Return the [X, Y] coordinate for the center point of the cell that contains the specified text.  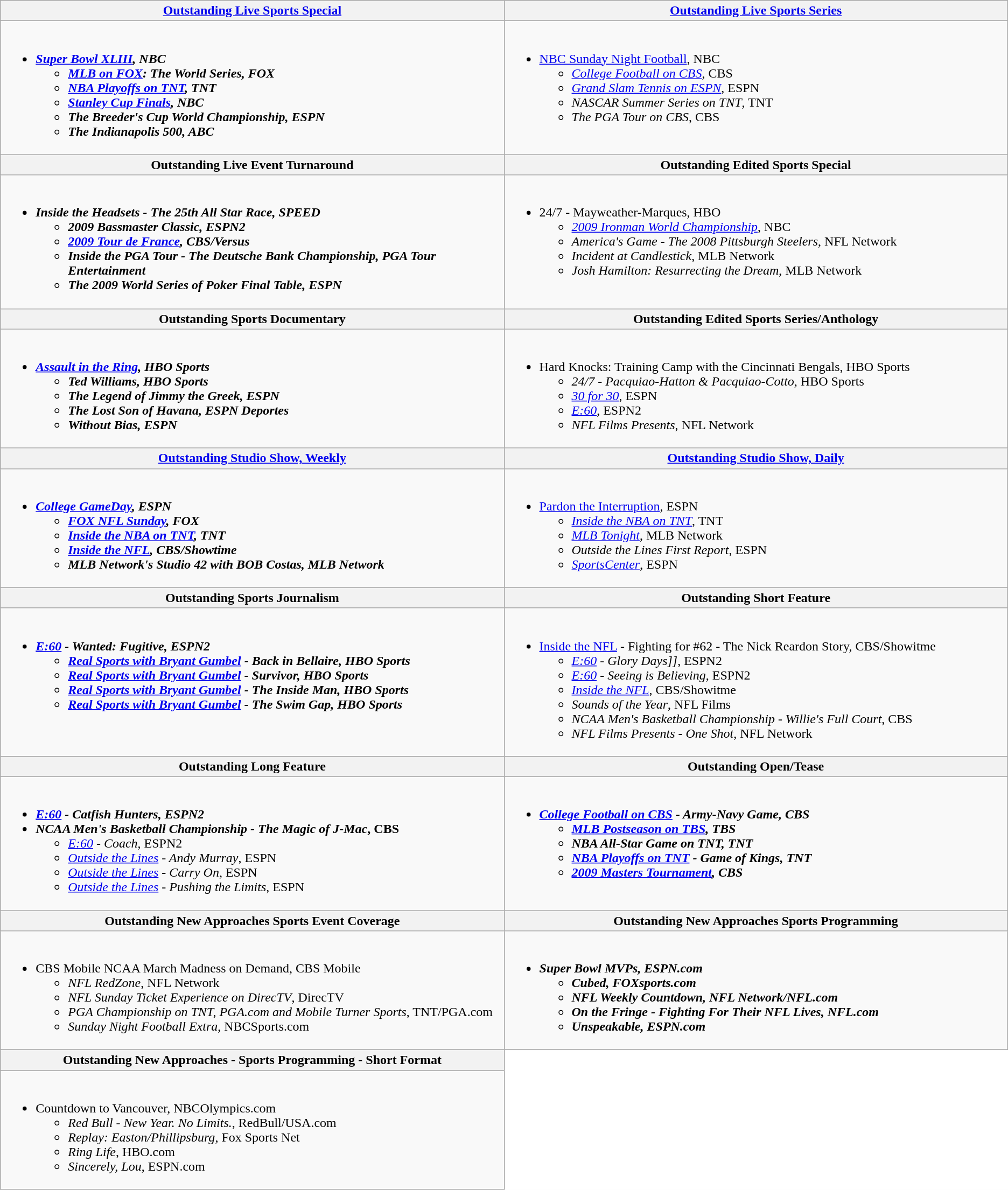
Outstanding Sports Journalism [252, 598]
Outstanding New Approaches Sports Event Coverage [252, 920]
Pardon the Interruption, ESPNInside the NBA on TNT, TNTMLB Tonight, MLB NetworkOutside the Lines First Report, ESPNSportsCenter, ESPN [756, 528]
Outstanding New Approaches Sports Programming [756, 920]
College GameDay, ESPNFOX NFL Sunday, FOXInside the NBA on TNT, TNTInside the NFL, CBS/ShowtimeMLB Network's Studio 42 with BOB Costas, MLB Network [252, 528]
NBC Sunday Night Football, NBCCollege Football on CBS, CBSGrand Slam Tennis on ESPN, ESPNNASCAR Summer Series on TNT, TNTThe PGA Tour on CBS, CBS [756, 88]
Outstanding New Approaches - Sports Programming - Short Format [252, 1060]
Outstanding Studio Show, Daily [756, 458]
Outstanding Open/Tease [756, 766]
Outstanding Long Feature [252, 766]
Outstanding Live Event Turnaround [252, 165]
Outstanding Studio Show, Weekly [252, 458]
Outstanding Short Feature [756, 598]
Outstanding Sports Documentary [252, 319]
Outstanding Edited Sports Special [756, 165]
Outstanding Live Sports Special [252, 11]
Assault in the Ring, HBO SportsTed Williams, HBO SportsThe Legend of Jimmy the Greek, ESPNThe Lost Son of Havana, ESPN DeportesWithout Bias, ESPN [252, 389]
Outstanding Edited Sports Series/Anthology [756, 319]
Outstanding Live Sports Series [756, 11]
